Find where the given text appears and provide that cell's center as [x, y] coordinate. 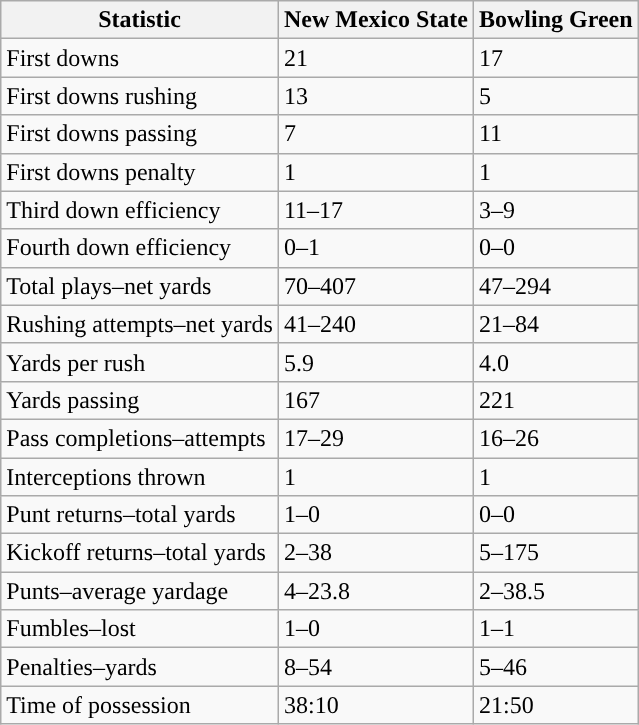
Fourth down efficiency [140, 248]
Statistic [140, 20]
167 [376, 400]
Yards per rush [140, 362]
4–23.8 [376, 591]
41–240 [376, 324]
2–38.5 [556, 591]
0–1 [376, 248]
221 [556, 400]
Yards passing [140, 400]
11–17 [376, 210]
2–38 [376, 553]
4.0 [556, 362]
First downs [140, 58]
47–294 [556, 286]
First downs rushing [140, 96]
Rushing attempts–net yards [140, 324]
Punts–average yardage [140, 591]
Total plays–net yards [140, 286]
70–407 [376, 286]
5–175 [556, 553]
Punt returns–total yards [140, 515]
New Mexico State [376, 20]
3–9 [556, 210]
Fumbles–lost [140, 629]
First downs passing [140, 134]
21–84 [556, 324]
11 [556, 134]
17 [556, 58]
21 [376, 58]
First downs penalty [140, 172]
Penalties–yards [140, 667]
Time of possession [140, 705]
1–1 [556, 629]
Bowling Green [556, 20]
13 [376, 96]
5 [556, 96]
16–26 [556, 438]
38:10 [376, 705]
Pass completions–attempts [140, 438]
21:50 [556, 705]
8–54 [376, 667]
Kickoff returns–total yards [140, 553]
5–46 [556, 667]
Interceptions thrown [140, 477]
Third down efficiency [140, 210]
5.9 [376, 362]
7 [376, 134]
17–29 [376, 438]
